Search for the cell housing the specified text and yield its [x, y] center coordinate. 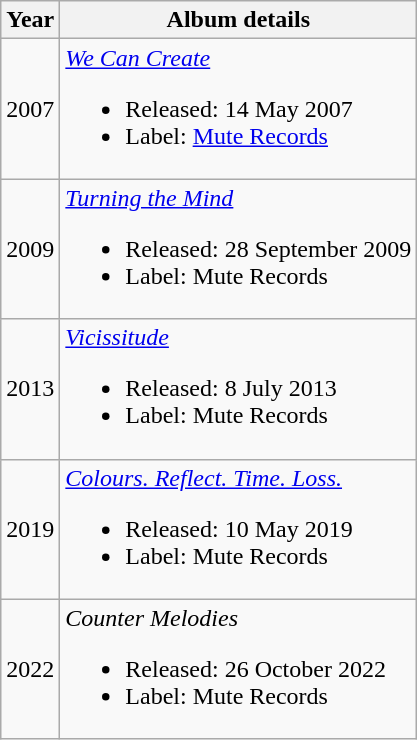
2019 [30, 529]
VicissitudeReleased: 8 July 2013Label: Mute Records [238, 389]
2009 [30, 249]
2022 [30, 669]
Colours. Reflect. Time. Loss.Released: 10 May 2019Label: Mute Records [238, 529]
2007 [30, 109]
Album details [238, 20]
We Can CreateReleased: 14 May 2007Label: Mute Records [238, 109]
Turning the MindReleased: 28 September 2009Label: Mute Records [238, 249]
2013 [30, 389]
Year [30, 20]
Counter MelodiesReleased: 26 October 2022Label: Mute Records [238, 669]
